Detect which cell encompasses the target text, then output its (X, Y) center coordinate. 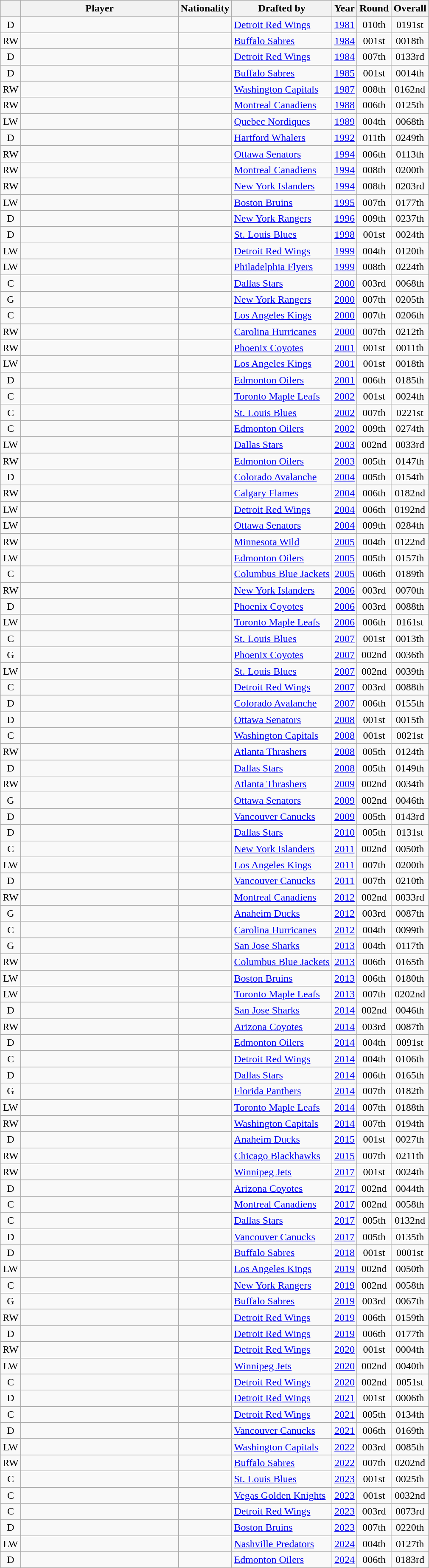
0249th (410, 138)
0220th (410, 1528)
Hartford Whalers (282, 138)
0015th (410, 720)
0180th (410, 978)
2010 (345, 833)
1989 (345, 121)
Chicago Blackhawks (282, 1156)
Nashville Predators (282, 1544)
0014th (410, 73)
1998 (345, 235)
0135th (410, 1237)
1988 (345, 105)
0221st (410, 412)
0183rd (410, 1560)
1981 (345, 25)
0155th (410, 703)
0182th (410, 1091)
Vegas Golden Knights (282, 1495)
1995 (345, 203)
0203rd (410, 186)
0161st (410, 622)
1987 (345, 89)
0169th (410, 1430)
0006th (410, 1398)
Overall (410, 8)
0212th (410, 332)
0274th (410, 428)
0051st (410, 1382)
0192nd (410, 510)
0099th (410, 929)
0027th (410, 1140)
0127th (410, 1544)
0211th (410, 1156)
0036th (410, 655)
0194th (410, 1123)
1992 (345, 138)
Year (345, 8)
0154th (410, 477)
Calgary Flames (282, 493)
0162nd (410, 89)
0157th (410, 558)
Philadelphia Flyers (282, 267)
0206th (410, 315)
Nationality (205, 8)
Minnesota Wild (282, 542)
0040th (410, 1366)
0205th (410, 299)
Quebec Nordiques (282, 121)
0120th (410, 251)
Drafted by (282, 8)
0191st (410, 25)
Round (374, 8)
0070th (410, 590)
0011th (410, 348)
0210th (410, 881)
0025th (410, 1479)
0125th (410, 105)
0185th (410, 380)
0182nd (410, 493)
0073rd (410, 1512)
0147th (410, 461)
2018 (345, 1253)
0124th (410, 752)
0117th (410, 946)
0001st (410, 1253)
Florida Panthers (282, 1091)
0122nd (410, 542)
0224th (410, 267)
0189th (410, 574)
0106th (410, 1059)
Player (99, 8)
0044th (410, 1188)
0067th (410, 1301)
0188th (410, 1107)
0143rd (410, 816)
0032nd (410, 1495)
0159th (410, 1317)
1996 (345, 219)
0034th (410, 784)
0113th (410, 154)
0133rd (410, 57)
0039th (410, 671)
0134th (410, 1414)
011th (374, 138)
0013th (410, 639)
010th (374, 25)
0131st (410, 833)
0237th (410, 219)
0091st (410, 1043)
0004th (410, 1350)
0132nd (410, 1220)
0284th (410, 526)
0085th (410, 1447)
0021st (410, 736)
0149th (410, 768)
1985 (345, 73)
